Provide the [X, Y] coordinate of the cell's center where the given text is located.  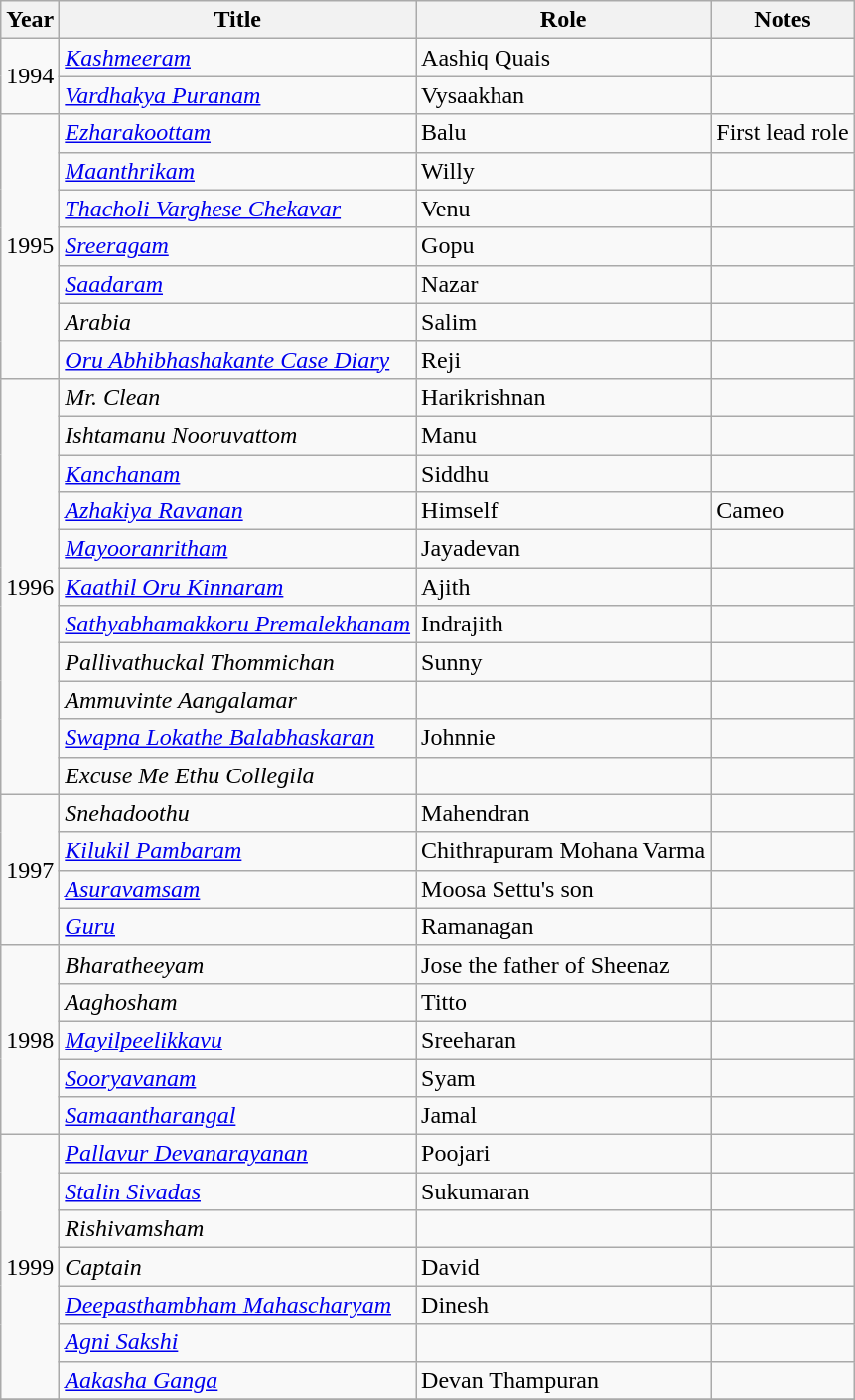
Kilukil Pambaram [238, 851]
Kashmeeram [238, 58]
1998 [30, 1040]
Excuse Me Ethu Collegila [238, 775]
Devan Thampuran [564, 1380]
Aashiq Quais [564, 58]
Notes [783, 20]
Titto [564, 1002]
Swapna Lokathe Balabhaskaran [238, 738]
Ezharakoottam [238, 133]
Arabia [238, 322]
Ajith [564, 587]
Rishivamsham [238, 1229]
Ishtamanu Nooruvattom [238, 435]
Mahendran [564, 813]
Mayilpeelikkavu [238, 1040]
1995 [30, 246]
Mayooranritham [238, 549]
Mr. Clean [238, 397]
Aaghosham [238, 1002]
Himself [564, 511]
Oru Abhibhashakante Case Diary [238, 359]
Indrajith [564, 625]
Snehadoothu [238, 813]
Azhakiya Ravanan [238, 511]
Role [564, 20]
Samaantharangal [238, 1116]
Cameo [783, 511]
Balu [564, 133]
Stalin Sivadas [238, 1191]
Sreeragam [238, 246]
Poojari [564, 1154]
Harikrishnan [564, 397]
Willy [564, 171]
Asuravamsam [238, 889]
Saadaram [238, 284]
Guru [238, 926]
Venu [564, 209]
Title [238, 20]
Jose the father of Sheenaz [564, 964]
Manu [564, 435]
Vardhakya Puranam [238, 95]
Nazar [564, 284]
1997 [30, 870]
1996 [30, 586]
Reji [564, 359]
Kaathil Oru Kinnaram [238, 587]
Pallavur Devanarayanan [238, 1154]
Bharatheeyam [238, 964]
Dinesh [564, 1305]
Captain [238, 1267]
David [564, 1267]
Sunny [564, 662]
Jayadevan [564, 549]
Thacholi Varghese Chekavar [238, 209]
Ramanagan [564, 926]
1994 [30, 76]
Chithrapuram Mohana Varma [564, 851]
Maanthrikam [238, 171]
Johnnie [564, 738]
Sooryavanam [238, 1077]
Kanchanam [238, 474]
Salim [564, 322]
Moosa Settu's son [564, 889]
Syam [564, 1077]
Year [30, 20]
Sreeharan [564, 1040]
Gopu [564, 246]
Agni Sakshi [238, 1342]
Sathyabhamakkoru Premalekhanam [238, 625]
Ammuvinte Aangalamar [238, 700]
Vysaakhan [564, 95]
1999 [30, 1267]
Jamal [564, 1116]
First lead role [783, 133]
Aakasha Ganga [238, 1380]
Siddhu [564, 474]
Sukumaran [564, 1191]
Pallivathuckal Thommichan [238, 662]
Deepasthambham Mahascharyam [238, 1305]
